For the text-containing cell, return its midpoint in (X, Y) coordinate format. 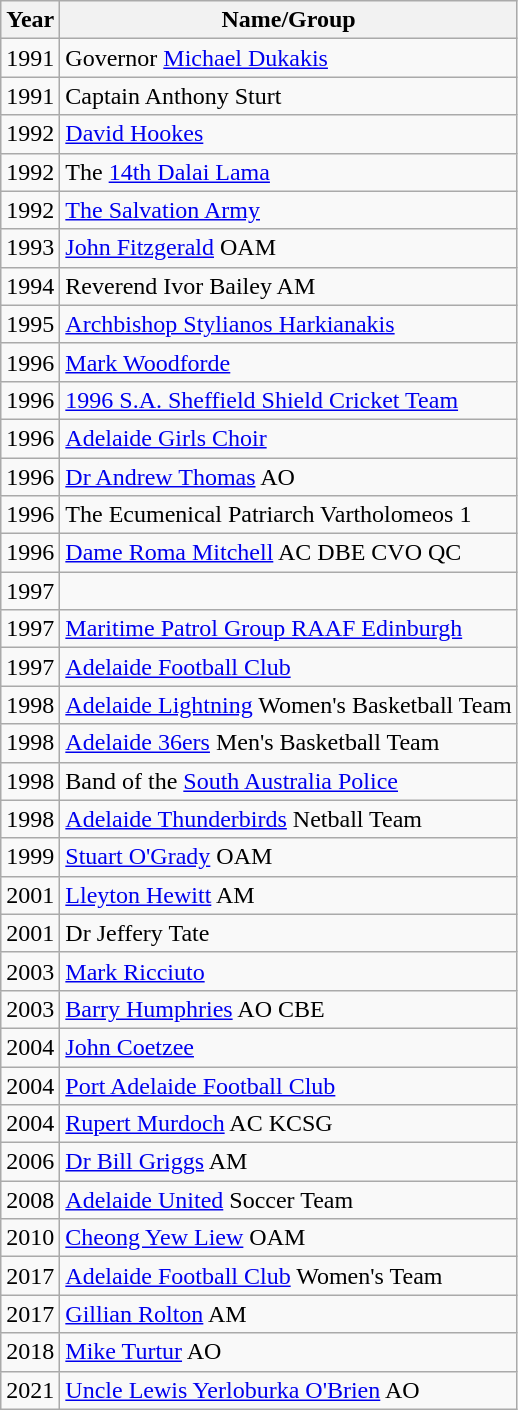
The Salvation Army (288, 210)
Dr Bill Griggs AM (288, 1162)
1999 (30, 857)
1993 (30, 248)
Adelaide United Soccer Team (288, 1200)
John Fitzgerald OAM (288, 248)
Band of the South Australia Police (288, 781)
Name/Group (288, 20)
The 14th Dalai Lama (288, 172)
Reverend Ivor Bailey AM (288, 286)
Rupert Murdoch AC KCSG (288, 1124)
2008 (30, 1200)
Lleyton Hewitt AM (288, 895)
1996 S.A. Sheffield Shield Cricket Team (288, 400)
Adelaide 36ers Men's Basketball Team (288, 743)
The Ecumenical Patriarch Vartholomeos 1 (288, 515)
David Hookes (288, 134)
Governor Michael Dukakis (288, 58)
Adelaide Lightning Women's Basketball Team (288, 705)
2021 (30, 1390)
Port Adelaide Football Club (288, 1085)
Year (30, 20)
Gillian Rolton AM (288, 1314)
Adelaide Thunderbirds Netball Team (288, 819)
2010 (30, 1238)
Mike Turtur AO (288, 1352)
Mark Woodforde (288, 362)
Mark Ricciuto (288, 971)
Dame Roma Mitchell AC DBE CVO QC (288, 553)
1994 (30, 286)
2006 (30, 1162)
2018 (30, 1352)
Adelaide Girls Choir (288, 438)
Dr Jeffery Tate (288, 933)
Adelaide Football Club (288, 667)
Archbishop Stylianos Harkianakis (288, 324)
Uncle Lewis Yerloburka O'Brien AO (288, 1390)
John Coetzee (288, 1047)
Barry Humphries AO CBE (288, 1009)
Adelaide Football Club Women's Team (288, 1276)
Dr Andrew Thomas AO (288, 477)
Maritime Patrol Group RAAF Edinburgh (288, 629)
Stuart O'Grady OAM (288, 857)
1995 (30, 324)
Cheong Yew Liew OAM (288, 1238)
Captain Anthony Sturt (288, 96)
